Search for the cell housing the specified text and yield its [X, Y] center coordinate. 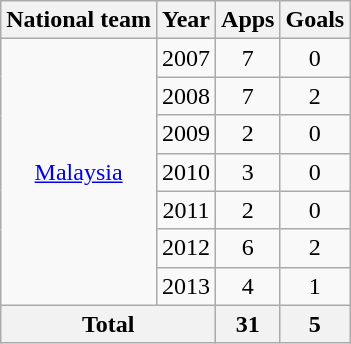
2008 [186, 96]
Total [108, 324]
2013 [186, 286]
Goals [315, 20]
Malaysia [79, 172]
2007 [186, 58]
2009 [186, 134]
National team [79, 20]
1 [315, 286]
Apps [248, 20]
31 [248, 324]
Year [186, 20]
5 [315, 324]
2010 [186, 172]
4 [248, 286]
2012 [186, 248]
6 [248, 248]
3 [248, 172]
2011 [186, 210]
